Return the [x, y] coordinate for the center point of the cell that contains the specified text.  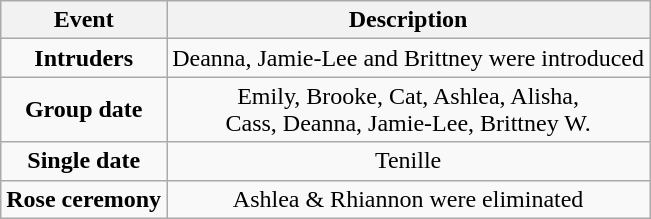
Group date [84, 110]
Rose ceremony [84, 199]
Tenille [408, 161]
Emily, Brooke, Cat, Ashlea, Alisha,Cass, Deanna, Jamie-Lee, Brittney W. [408, 110]
Event [84, 20]
Deanna, Jamie-Lee and Brittney were introduced [408, 58]
Description [408, 20]
Ashlea & Rhiannon were eliminated [408, 199]
Single date [84, 161]
Intruders [84, 58]
